Identify which cell holds the provided text, then report its [x, y] central coordinate. 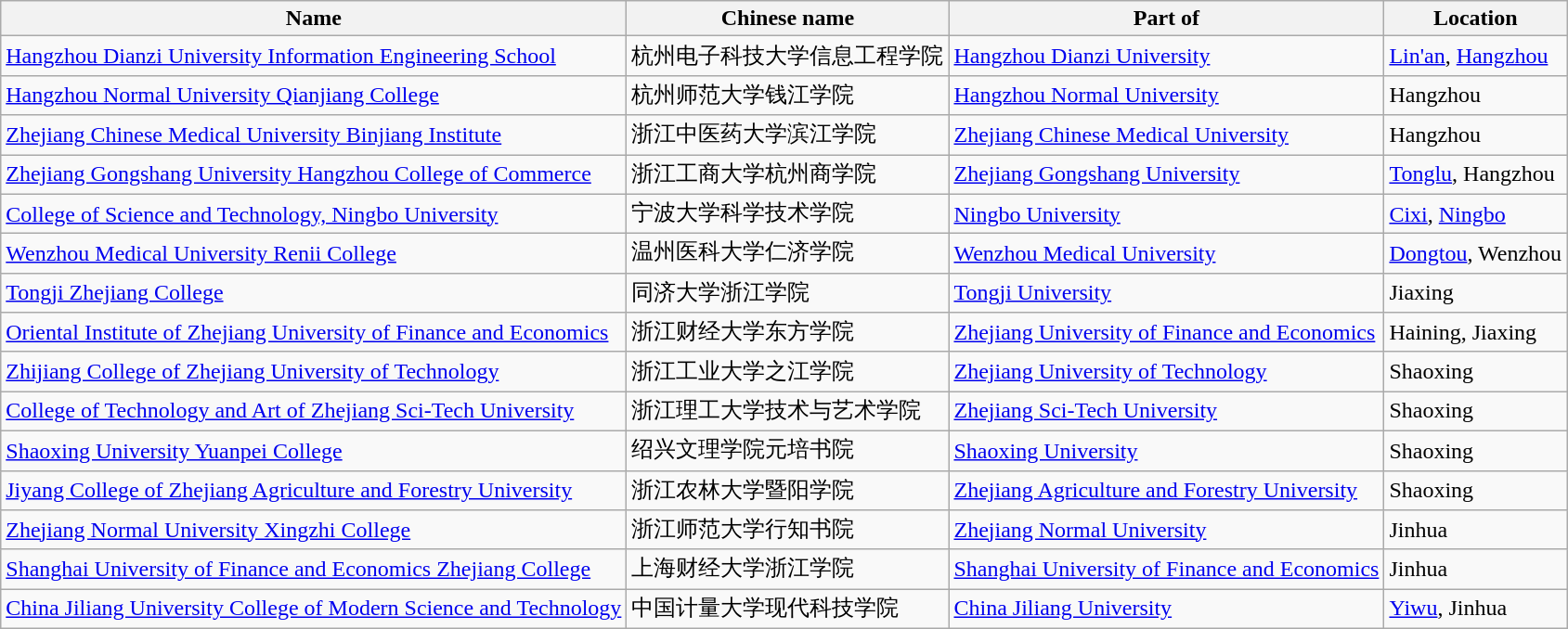
浙江财经大学东方学院 [787, 332]
Hangzhou Normal University Qianjiang College [314, 95]
Zhejiang Normal University [1166, 531]
Wenzhou Medical University [1166, 254]
China Jiliang University [1166, 609]
Shanghai University of Finance and Economics [1166, 570]
绍兴文理学院元培书院 [787, 451]
Shaoxing University Yuanpei College [314, 451]
Tonglu, Hangzhou [1476, 174]
China Jiliang University College of Modern Science and Technology [314, 609]
宁波大学科学技术学院 [787, 213]
浙江工业大学之江学院 [787, 371]
College of Technology and Art of Zhejiang Sci-Tech University [314, 412]
Part of [1166, 19]
Zhejiang Chinese Medical University [1166, 135]
中国计量大学现代科技学院 [787, 609]
Cixi, Ningbo [1476, 213]
Zhejiang University of Finance and Economics [1166, 332]
Zhejiang Gongshang University [1166, 174]
Jiyang College of Zhejiang Agriculture and Forestry University [314, 490]
Hangzhou Dianzi University [1166, 56]
杭州师范大学钱江学院 [787, 95]
Location [1476, 19]
Lin'an, Hangzhou [1476, 56]
同济大学浙江学院 [787, 293]
Hangzhou Dianzi University Information Engineering School [314, 56]
浙江农林大学暨阳学院 [787, 490]
Hangzhou Normal University [1166, 95]
上海财经大学浙江学院 [787, 570]
College of Science and Technology, Ningbo University [314, 213]
Zhejiang Gongshang University Hangzhou College of Commerce [314, 174]
Shanghai University of Finance and Economics Zhejiang College [314, 570]
浙江师范大学行知书院 [787, 531]
Oriental Institute of Zhejiang University of Finance and Economics [314, 332]
温州医科大学仁济学院 [787, 254]
Zhejiang Agriculture and Forestry University [1166, 490]
Jiaxing [1476, 293]
Tongji University [1166, 293]
Chinese name [787, 19]
Zhejiang Chinese Medical University Binjiang Institute [314, 135]
浙江工商大学杭州商学院 [787, 174]
Yiwu, Jinhua [1476, 609]
Tongji Zhejiang College [314, 293]
杭州电子科技大学信息工程学院 [787, 56]
Zhijiang College of Zhejiang University of Technology [314, 371]
Shaoxing University [1166, 451]
浙江中医药大学滨江学院 [787, 135]
Zhejiang University of Technology [1166, 371]
浙江理工大学技术与艺术学院 [787, 412]
Name [314, 19]
Haining, Jiaxing [1476, 332]
Wenzhou Medical University Renii College [314, 254]
Zhejiang Normal University Xingzhi College [314, 531]
Dongtou, Wenzhou [1476, 254]
Zhejiang Sci-Tech University [1166, 412]
Ningbo University [1166, 213]
